Detect which cell encompasses the target text, then output its [X, Y] center coordinate. 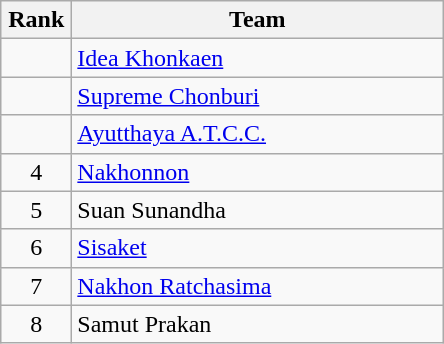
8 [36, 324]
Nakhon Ratchasima [258, 286]
Sisaket [258, 248]
Rank [36, 20]
6 [36, 248]
Nakhonnon [258, 172]
5 [36, 210]
Ayutthaya A.T.C.C. [258, 134]
Suan Sunandha [258, 210]
Idea Khonkaen [258, 58]
Supreme Chonburi [258, 96]
Samut Prakan [258, 324]
7 [36, 286]
4 [36, 172]
Team [258, 20]
